Return the [X, Y] coordinate for the center point of the cell that contains the specified text.  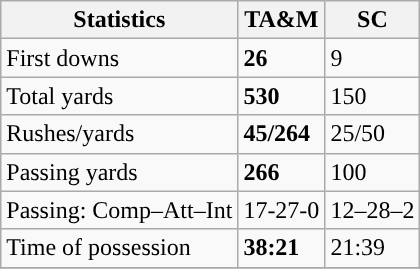
9 [372, 58]
150 [372, 96]
17-27-0 [282, 210]
12–28–2 [372, 210]
21:39 [372, 248]
45/264 [282, 134]
530 [282, 96]
SC [372, 20]
26 [282, 58]
266 [282, 172]
Passing yards [120, 172]
Total yards [120, 96]
25/50 [372, 134]
TA&M [282, 20]
Time of possession [120, 248]
100 [372, 172]
38:21 [282, 248]
First downs [120, 58]
Passing: Comp–Att–Int [120, 210]
Statistics [120, 20]
Rushes/yards [120, 134]
